Scan for the cell matching the given text and deliver its [x, y] coordinate at center. 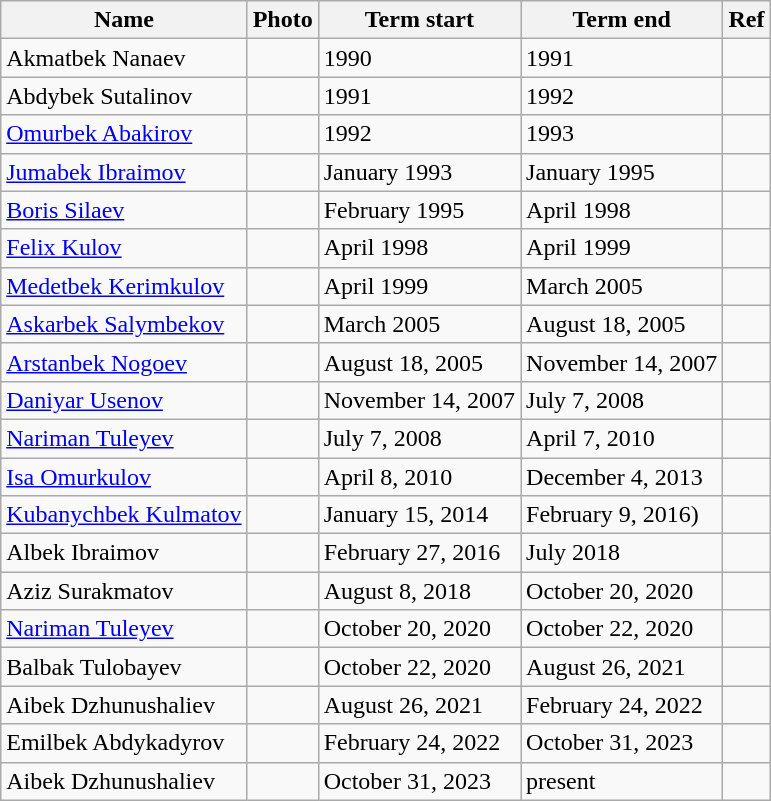
Abdybek Sutalinov [124, 96]
July 2018 [622, 553]
Emilbek Abdykadyrov [124, 743]
April 8, 2010 [419, 477]
January 15, 2014 [419, 515]
Boris Silaev [124, 210]
Kubanychbek Kulmatov [124, 515]
Name [124, 20]
Askarbek Salymbekov [124, 324]
February 1995 [419, 210]
Akmatbek Nanaev [124, 58]
December 4, 2013 [622, 477]
Term end [622, 20]
Arstanbek Nogoev [124, 362]
April 7, 2010 [622, 438]
Medetbek Kerimkulov [124, 286]
Felix Kulov [124, 248]
January 1995 [622, 172]
Omurbek Abakirov [124, 134]
1993 [622, 134]
Term start [419, 20]
Daniyar Usenov [124, 400]
Balbak Tulobayev [124, 667]
Aziz Surakmatov [124, 591]
Ref [746, 20]
February 27, 2016 [419, 553]
January 1993 [419, 172]
August 8, 2018 [419, 591]
1990 [419, 58]
present [622, 781]
Jumabek Ibraimov [124, 172]
Isa Omurkulov [124, 477]
February 9, 2016) [622, 515]
Photo [282, 20]
Albek Ibraimov [124, 553]
